Return (x, y) of the center of cell containing provided text 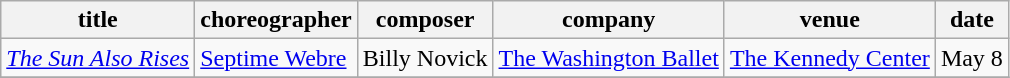
title (98, 20)
The Washington Ballet (608, 58)
The Kennedy Center (830, 58)
Billy Novick (425, 58)
date (972, 20)
venue (830, 20)
May 8 (972, 58)
Septime Webre (276, 58)
choreographer (276, 20)
The Sun Also Rises (98, 58)
company (608, 20)
composer (425, 20)
